Search for the cell housing the specified text and yield its [X, Y] center coordinate. 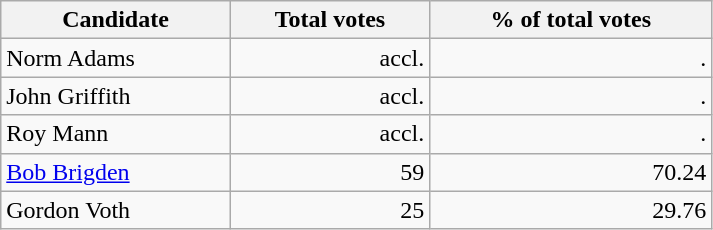
Total votes [330, 20]
Bob Brigden [116, 172]
Norm Adams [116, 58]
25 [330, 210]
70.24 [571, 172]
Gordon Voth [116, 210]
29.76 [571, 210]
% of total votes [571, 20]
John Griffith [116, 96]
Roy Mann [116, 134]
Candidate [116, 20]
59 [330, 172]
